Extract the (X, Y) coordinate from the center of the cell holding the provided text.  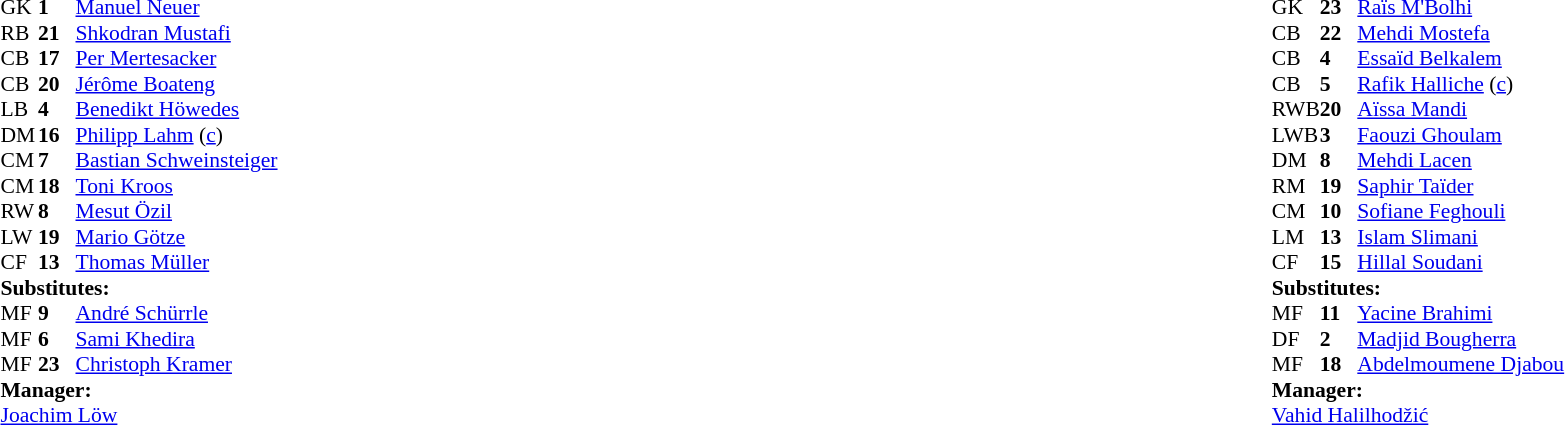
Madjid Bougherra (1460, 339)
Faouzi Ghoulam (1460, 135)
7 (57, 161)
Mario Götze (177, 237)
Sami Khedira (177, 339)
21 (57, 33)
Hillal Soudani (1460, 263)
Philipp Lahm (c) (177, 135)
22 (1339, 33)
11 (1339, 313)
LB (19, 109)
RW (19, 211)
Saphir Taïder (1460, 186)
15 (1339, 263)
RM (1296, 186)
Essaïd Belkalem (1460, 59)
Benedikt Höwedes (177, 109)
Jérôme Boateng (177, 84)
16 (57, 135)
Mehdi Lacen (1460, 161)
Mesut Özil (177, 211)
RWB (1296, 109)
Rafik Halliche (c) (1460, 84)
Per Mertesacker (177, 59)
Toni Kroos (177, 186)
Shkodran Mustafi (177, 33)
Bastian Schweinsteiger (177, 161)
Mehdi Mostefa (1460, 33)
DF (1296, 339)
Islam Slimani (1460, 237)
LW (19, 237)
17 (57, 59)
5 (1339, 84)
André Schürrle (177, 313)
3 (1339, 135)
RB (19, 33)
9 (57, 313)
2 (1339, 339)
LM (1296, 237)
Aïssa Mandi (1460, 109)
Sofiane Feghouli (1460, 211)
Yacine Brahimi (1460, 313)
LWB (1296, 135)
10 (1339, 211)
Thomas Müller (177, 263)
Abdelmoumene Djabou (1460, 365)
6 (57, 339)
Christoph Kramer (177, 365)
23 (57, 365)
